Scan for the cell matching the given text and deliver its (X, Y) coordinate at center. 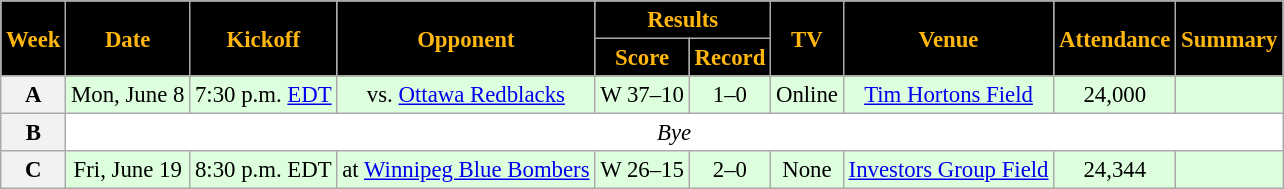
Online (808, 95)
W 26–15 (642, 170)
Bye (674, 133)
TV (808, 38)
Opponent (466, 38)
7:30 p.m. EDT (264, 95)
at Winnipeg Blue Bombers (466, 170)
vs. Ottawa Redblacks (466, 95)
Kickoff (264, 38)
1–0 (730, 95)
Results (683, 20)
Score (642, 58)
W 37–10 (642, 95)
Attendance (1115, 38)
Tim Hortons Field (948, 95)
C (34, 170)
Venue (948, 38)
Investors Group Field (948, 170)
Date (128, 38)
24,344 (1115, 170)
Week (34, 38)
Record (730, 58)
Fri, June 19 (128, 170)
Summary (1230, 38)
24,000 (1115, 95)
None (808, 170)
2–0 (730, 170)
B (34, 133)
A (34, 95)
Mon, June 8 (128, 95)
8:30 p.m. EDT (264, 170)
